Scan for the cell matching the given text and deliver its (x, y) coordinate at center. 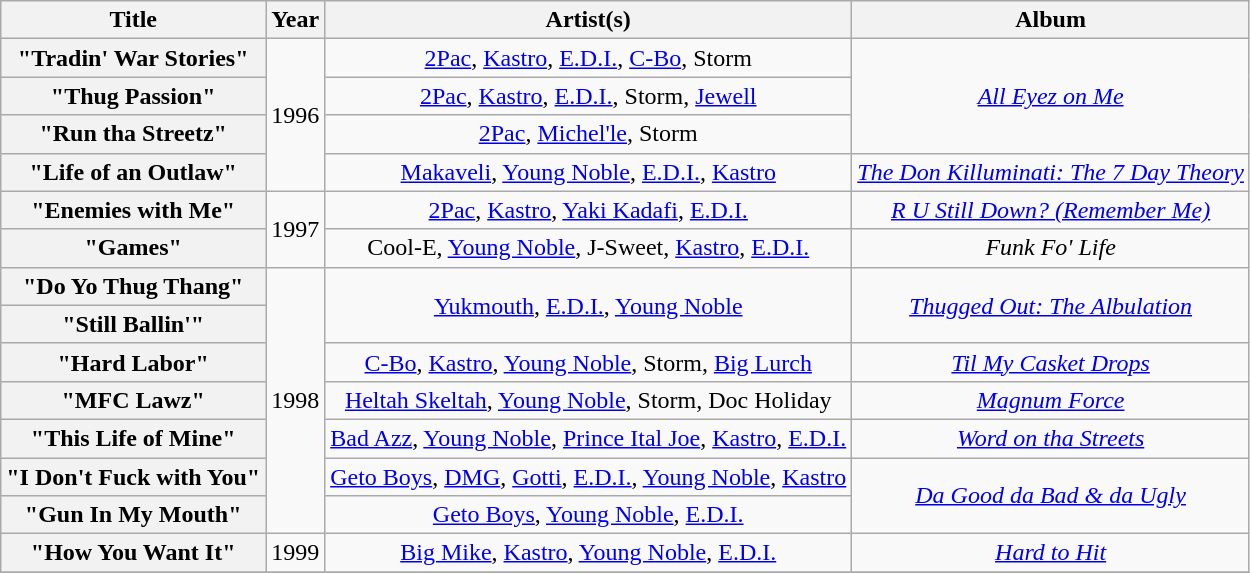
"How You Want It" (134, 553)
Yukmouth, E.D.I., Young Noble (588, 305)
The Don Killuminati: The 7 Day Theory (1051, 172)
Artist(s) (588, 20)
Magnum Force (1051, 400)
Heltah Skeltah, Young Noble, Storm, Doc Holiday (588, 400)
2Pac, Kastro, E.D.I., C-Bo, Storm (588, 58)
1999 (296, 553)
"Enemies with Me" (134, 210)
"This Life of Mine" (134, 438)
Makaveli, Young Noble, E.D.I., Kastro (588, 172)
"Tradin' War Stories" (134, 58)
Da Good da Bad & da Ugly (1051, 496)
All Eyez on Me (1051, 96)
Album (1051, 20)
Hard to Hit (1051, 553)
"Thug Passion" (134, 96)
1997 (296, 229)
Bad Azz, Young Noble, Prince Ital Joe, Kastro, E.D.I. (588, 438)
"Do Yo Thug Thang" (134, 286)
"Run tha Streetz" (134, 134)
"I Don't Fuck with You" (134, 477)
"Still Ballin'" (134, 324)
1996 (296, 115)
"Games" (134, 248)
"MFC Lawz" (134, 400)
"Hard Labor" (134, 362)
R U Still Down? (Remember Me) (1051, 210)
Thugged Out: The Albulation (1051, 305)
2Pac, Kastro, E.D.I., Storm, Jewell (588, 96)
Til My Casket Drops (1051, 362)
Word on tha Streets (1051, 438)
"Gun In My Mouth" (134, 515)
Geto Boys, DMG, Gotti, E.D.I., Young Noble, Kastro (588, 477)
Big Mike, Kastro, Young Noble, E.D.I. (588, 553)
Year (296, 20)
"Life of an Outlaw" (134, 172)
Cool-E, Young Noble, J-Sweet, Kastro, E.D.I. (588, 248)
Geto Boys, Young Noble, E.D.I. (588, 515)
1998 (296, 400)
C-Bo, Kastro, Young Noble, Storm, Big Lurch (588, 362)
Title (134, 20)
Funk Fo' Life (1051, 248)
2Pac, Kastro, Yaki Kadafi, E.D.I. (588, 210)
2Pac, Michel'le, Storm (588, 134)
